Return the (X, Y) coordinate for the center point of the cell that contains the specified text.  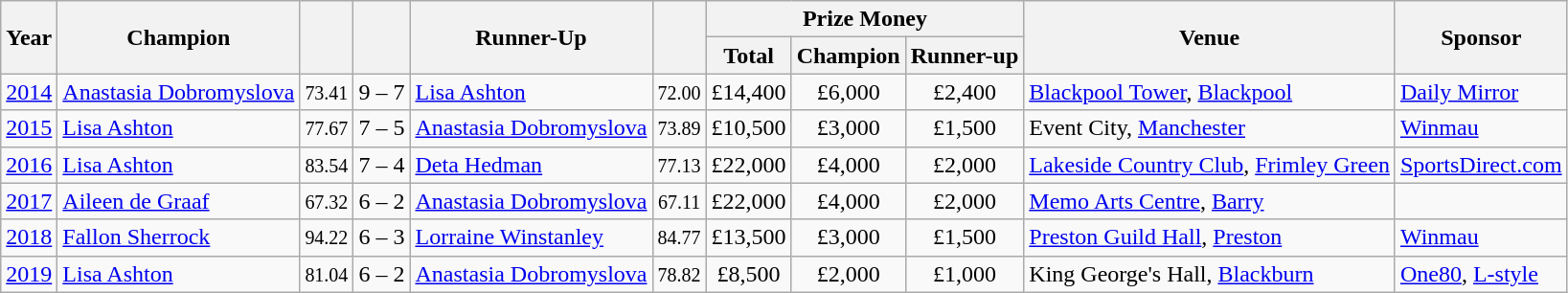
2014 (29, 92)
Year (29, 37)
Lakeside Country Club, Frimley Green (1210, 165)
83.54 (327, 165)
73.89 (679, 128)
78.82 (679, 274)
73.41 (327, 92)
72.00 (679, 92)
£1,000 (965, 274)
£6,000 (849, 92)
7 – 5 (381, 128)
94.22 (327, 237)
Prize Money (865, 19)
Fallon Sherrock (178, 237)
77.67 (327, 128)
2016 (29, 165)
One80, L-style (1481, 274)
7 – 4 (381, 165)
Total (749, 56)
Lorraine Winstanley (531, 237)
Preston Guild Hall, Preston (1210, 237)
Memo Arts Centre, Barry (1210, 201)
Daily Mirror (1481, 92)
Runner-Up (531, 37)
67.11 (679, 201)
£13,500 (749, 237)
9 – 7 (381, 92)
81.04 (327, 274)
84.77 (679, 237)
77.13 (679, 165)
2018 (29, 237)
Blackpool Tower, Blackpool (1210, 92)
Venue (1210, 37)
£2,400 (965, 92)
Runner-up (965, 56)
6 – 3 (381, 237)
2019 (29, 274)
Sponsor (1481, 37)
67.32 (327, 201)
£10,500 (749, 128)
Aileen de Graaf (178, 201)
2017 (29, 201)
Event City, Manchester (1210, 128)
£14,400 (749, 92)
SportsDirect.com (1481, 165)
Deta Hedman (531, 165)
King George's Hall, Blackburn (1210, 274)
£8,500 (749, 274)
2015 (29, 128)
